From the cell containing the given text, extract its center point as (x, y) coordinate. 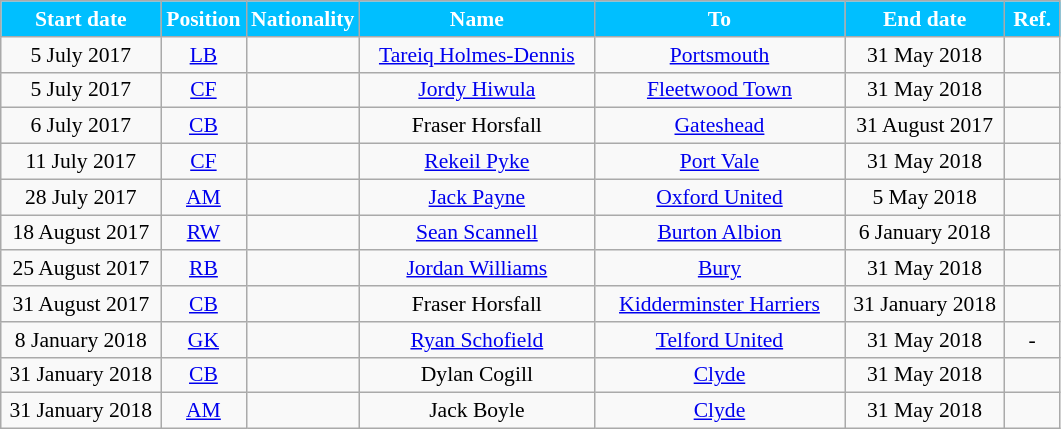
RB (204, 269)
Burton Albion (719, 233)
Dylan Cogill (476, 375)
End date (925, 19)
Bury (719, 269)
LB (204, 55)
GK (204, 340)
Jack Boyle (476, 411)
Rekeil Pyke (476, 162)
Start date (81, 19)
6 July 2017 (81, 126)
Gateshead (719, 126)
- (1032, 340)
Nationality (302, 19)
Sean Scannell (476, 233)
25 August 2017 (81, 269)
5 May 2018 (925, 197)
11 July 2017 (81, 162)
Portsmouth (719, 55)
Tareiq Holmes-Dennis (476, 55)
Name (476, 19)
Jordan Williams (476, 269)
Telford United (719, 340)
28 July 2017 (81, 197)
8 January 2018 (81, 340)
Oxford United (719, 197)
Jack Payne (476, 197)
Fleetwood Town (719, 90)
6 January 2018 (925, 233)
Jordy Hiwula (476, 90)
RW (204, 233)
To (719, 19)
Kidderminster Harriers (719, 304)
Ref. (1032, 19)
Position (204, 19)
Port Vale (719, 162)
Ryan Schofield (476, 340)
18 August 2017 (81, 233)
